Extract the [X, Y] coordinate from the center of the cell holding the provided text.  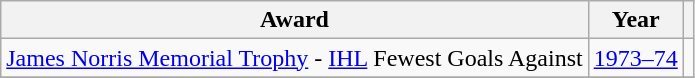
Year [636, 20]
James Norris Memorial Trophy - IHL Fewest Goals Against [294, 58]
1973–74 [636, 58]
Award [294, 20]
